Find where the given text appears and provide that cell's center as [X, Y] coordinate. 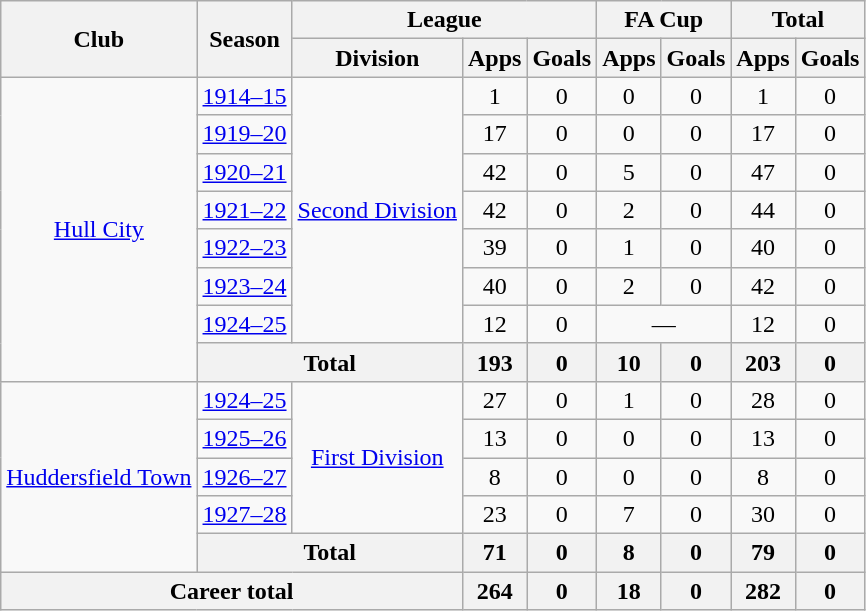
Club [99, 39]
First Division [377, 457]
18 [629, 591]
7 [629, 515]
1926–27 [244, 477]
193 [494, 362]
1920–21 [244, 172]
― [664, 324]
28 [763, 400]
1927–28 [244, 515]
264 [494, 591]
1922–23 [244, 248]
47 [763, 172]
1923–24 [244, 286]
League [444, 20]
1914–15 [244, 96]
203 [763, 362]
10 [629, 362]
Division [377, 58]
71 [494, 553]
44 [763, 210]
27 [494, 400]
Second Division [377, 210]
5 [629, 172]
Hull City [99, 229]
39 [494, 248]
Huddersfield Town [99, 476]
1919–20 [244, 134]
30 [763, 515]
1921–22 [244, 210]
FA Cup [664, 20]
79 [763, 553]
23 [494, 515]
Career total [232, 591]
1925–26 [244, 438]
Season [244, 39]
282 [763, 591]
